Search for the cell housing the specified text and yield its (x, y) center coordinate. 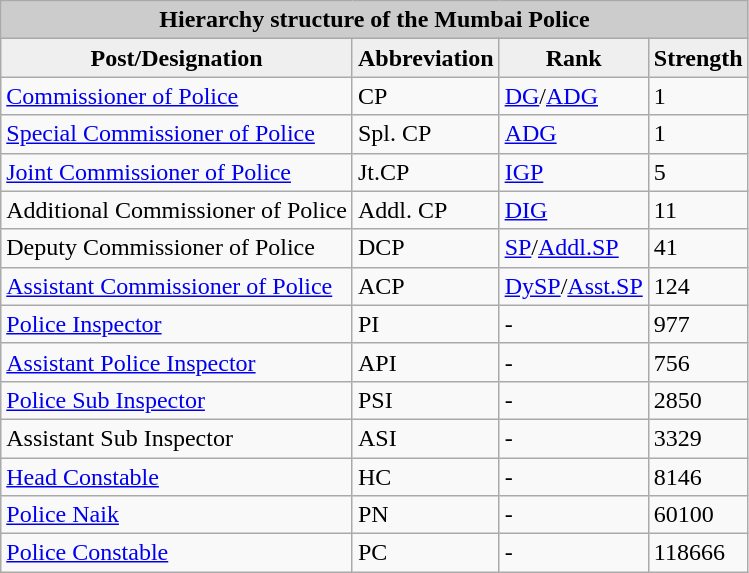
Rank (574, 58)
IGP (574, 172)
Joint Commissioner of Police (177, 172)
SP/Addl.SP (574, 248)
DCP (426, 248)
Assistant Sub Inspector (177, 438)
11 (698, 210)
756 (698, 362)
ACP (426, 286)
3329 (698, 438)
Post/Designation (177, 58)
HC (426, 477)
977 (698, 324)
Police Inspector (177, 324)
API (426, 362)
Strength (698, 58)
Assistant Police Inspector (177, 362)
DySP/Asst.SP (574, 286)
DIG (574, 210)
DG/ADG (574, 96)
Commissioner of Police (177, 96)
Assistant Commissioner of Police (177, 286)
Hierarchy structure of the Mumbai Police (374, 20)
Police Constable (177, 553)
Spl. CP (426, 134)
Abbreviation (426, 58)
Head Constable (177, 477)
CP (426, 96)
2850 (698, 400)
ASI (426, 438)
8146 (698, 477)
5 (698, 172)
PI (426, 324)
118666 (698, 553)
41 (698, 248)
Additional Commissioner of Police (177, 210)
PC (426, 553)
Addl. CP (426, 210)
PN (426, 515)
ADG (574, 134)
PSI (426, 400)
Police Sub Inspector (177, 400)
Jt.CP (426, 172)
60100 (698, 515)
Deputy Commissioner of Police (177, 248)
124 (698, 286)
Special Commissioner of Police (177, 134)
Police Naik (177, 515)
